Provide the [x, y] coordinate of the cell's center where the given text is located.  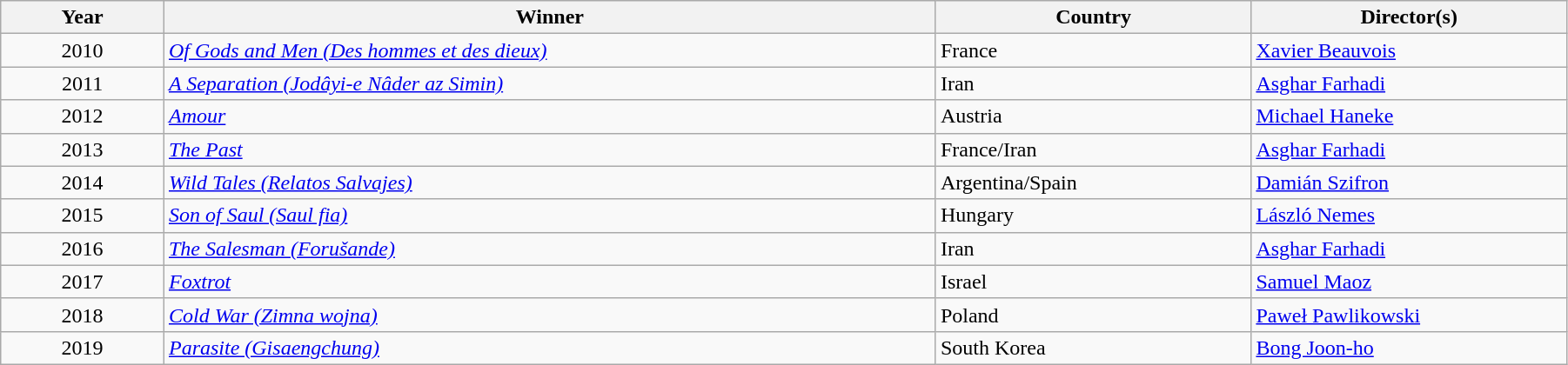
Samuel Maoz [1410, 282]
The Salesman (Forušande) [550, 249]
László Nemes [1410, 216]
South Korea [1093, 348]
Argentina/Spain [1093, 182]
Son of Saul (Saul fia) [550, 216]
Michael Haneke [1410, 116]
2012 [83, 116]
Of Gods and Men (Des hommes et des dieux) [550, 50]
Austria [1093, 116]
The Past [550, 149]
Parasite (Gisaengchung) [550, 348]
2017 [83, 282]
2010 [83, 50]
Xavier Beauvois [1410, 50]
Director(s) [1410, 17]
2019 [83, 348]
Wild Tales (Relatos Salvajes) [550, 182]
Bong Joon-ho [1410, 348]
A Separation (Jodâyi-e Nâder az Simin) [550, 83]
Paweł Pawlikowski [1410, 315]
Cold War (Zimna wojna) [550, 315]
2015 [83, 216]
France [1093, 50]
2013 [83, 149]
2016 [83, 249]
Israel [1093, 282]
Amour [550, 116]
2018 [83, 315]
Foxtrot [550, 282]
France/Iran [1093, 149]
Hungary [1093, 216]
Winner [550, 17]
Country [1093, 17]
Damián Szifron [1410, 182]
Poland [1093, 315]
2011 [83, 83]
2014 [83, 182]
Year [83, 17]
